Extract the (x, y) coordinate from the center of the cell holding the provided text.  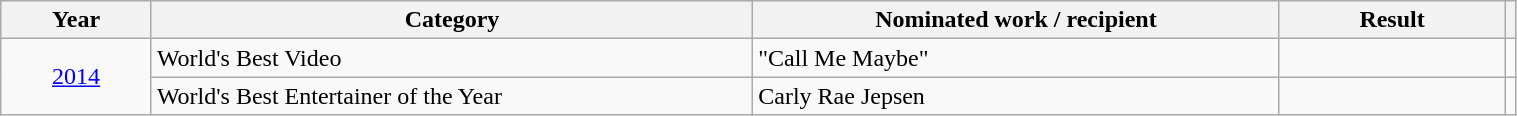
Result (1392, 20)
Nominated work / recipient (1016, 20)
Carly Rae Jepsen (1016, 96)
"Call Me Maybe" (1016, 58)
World's Best Entertainer of the Year (452, 96)
2014 (76, 77)
Year (76, 20)
World's Best Video (452, 58)
Category (452, 20)
